From the cell containing the given text, extract its center point as (x, y) coordinate. 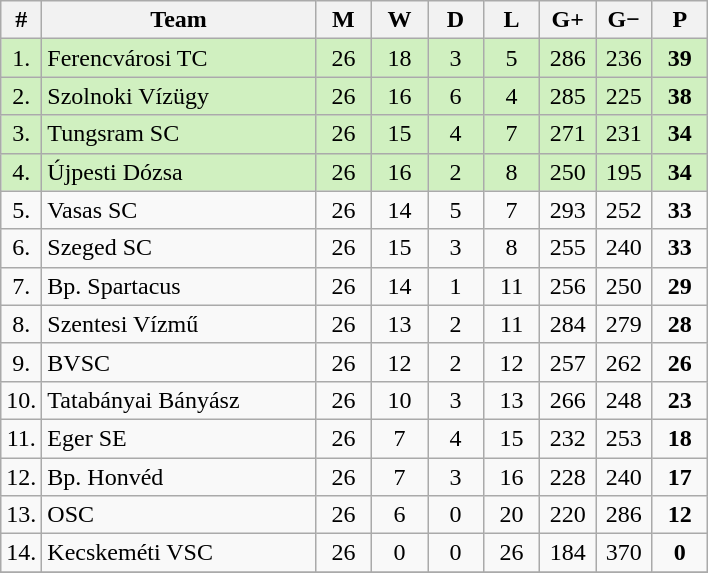
M (343, 20)
28 (680, 324)
W (399, 20)
14. (22, 553)
OSC (179, 515)
Szentesi Vízmű (179, 324)
248 (624, 400)
12. (22, 477)
257 (568, 362)
266 (568, 400)
D (456, 20)
220 (568, 515)
Bp. Honvéd (179, 477)
Szolnoki Vízügy (179, 96)
P (680, 20)
232 (568, 438)
11. (22, 438)
BVSC (179, 362)
38 (680, 96)
Tungsram SC (179, 134)
Tatabányai Bányász (179, 400)
10. (22, 400)
1. (22, 58)
Bp. Spartacus (179, 286)
256 (568, 286)
5. (22, 210)
20 (512, 515)
Eger SE (179, 438)
262 (624, 362)
293 (568, 210)
Ferencvárosi TC (179, 58)
285 (568, 96)
23 (680, 400)
Újpesti Dózsa (179, 172)
7. (22, 286)
255 (568, 248)
231 (624, 134)
8. (22, 324)
2. (22, 96)
370 (624, 553)
G+ (568, 20)
4. (22, 172)
17 (680, 477)
271 (568, 134)
Szeged SC (179, 248)
# (22, 20)
253 (624, 438)
184 (568, 553)
Vasas SC (179, 210)
29 (680, 286)
225 (624, 96)
6. (22, 248)
Kecskeméti VSC (179, 553)
1 (456, 286)
284 (568, 324)
G− (624, 20)
13. (22, 515)
L (512, 20)
Team (179, 20)
10 (399, 400)
39 (680, 58)
9. (22, 362)
252 (624, 210)
228 (568, 477)
236 (624, 58)
279 (624, 324)
3. (22, 134)
195 (624, 172)
